Return [X, Y] of the center of cell containing provided text 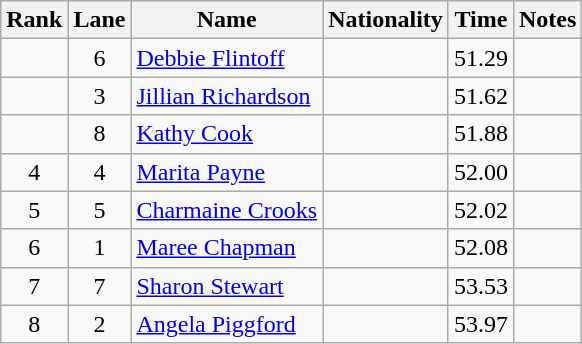
Nationality [386, 20]
Charmaine Crooks [227, 210]
53.97 [480, 324]
Jillian Richardson [227, 96]
Marita Payne [227, 172]
52.02 [480, 210]
51.88 [480, 134]
Sharon Stewart [227, 286]
2 [100, 324]
53.53 [480, 286]
Name [227, 20]
3 [100, 96]
51.62 [480, 96]
Debbie Flintoff [227, 58]
1 [100, 248]
Angela Piggford [227, 324]
52.08 [480, 248]
Maree Chapman [227, 248]
Rank [34, 20]
Lane [100, 20]
Kathy Cook [227, 134]
52.00 [480, 172]
Time [480, 20]
51.29 [480, 58]
Notes [547, 20]
